Return (X, Y) of the center of cell containing provided text 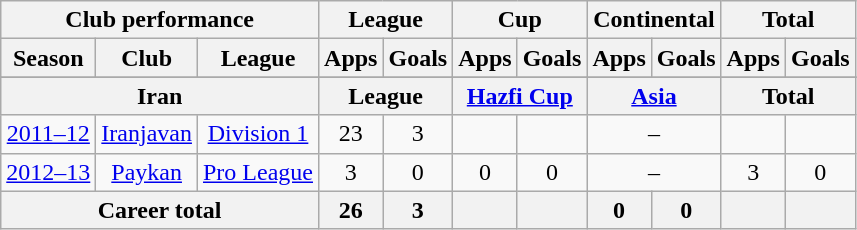
Continental (654, 20)
Cup (520, 20)
Career total (160, 210)
26 (351, 210)
Iran (160, 96)
Iranjavan (147, 134)
Season (48, 58)
Pro League (258, 172)
2011–12 (48, 134)
Club performance (160, 20)
Asia (654, 96)
23 (351, 134)
Division 1 (258, 134)
Club (147, 58)
2012–13 (48, 172)
Hazfi Cup (520, 96)
Paykan (147, 172)
